From the cell containing the given text, extract its center point as (X, Y) coordinate. 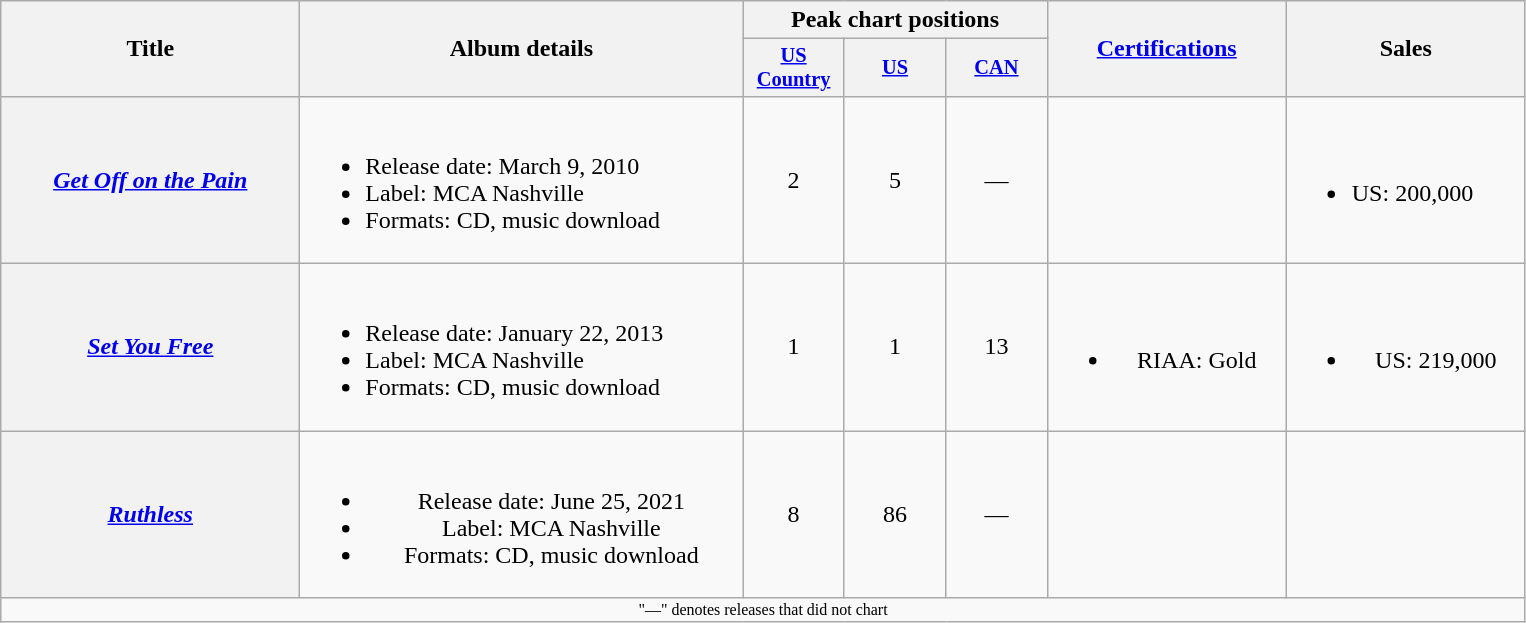
8 (794, 514)
2 (794, 180)
RIAA: Gold (1166, 348)
"—" denotes releases that did not chart (764, 610)
5 (894, 180)
Ruthless (150, 514)
US: 219,000 (1406, 348)
US: 200,000 (1406, 180)
Certifications (1166, 49)
Get Off on the Pain (150, 180)
13 (996, 348)
CAN (996, 68)
US (894, 68)
US Country (794, 68)
Sales (1406, 49)
Release date: January 22, 2013Label: MCA NashvilleFormats: CD, music download (522, 348)
86 (894, 514)
Title (150, 49)
Peak chart positions (895, 20)
Release date: June 25, 2021Label: MCA NashvilleFormats: CD, music download (522, 514)
Album details (522, 49)
Release date: March 9, 2010Label: MCA NashvilleFormats: CD, music download (522, 180)
Set You Free (150, 348)
